Find where the given text appears and provide that cell's center as (X, Y) coordinate. 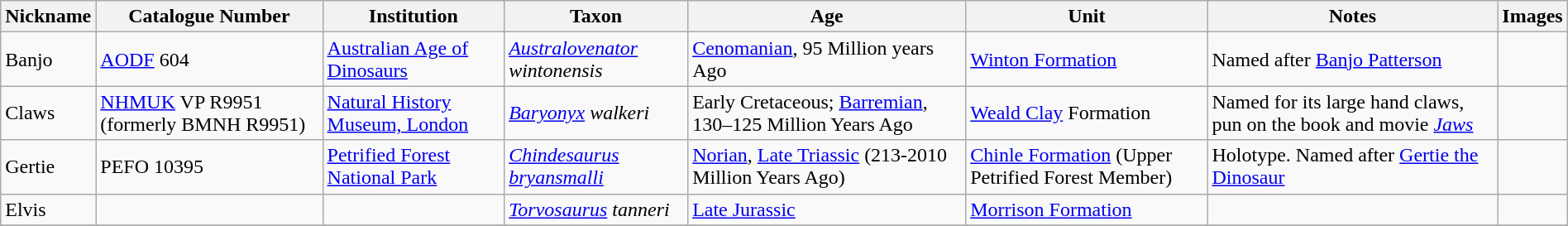
Weald Clay Formation (1087, 113)
Institution (414, 17)
Unit (1087, 17)
Early Cretaceous; Barremian, 130–125 Million Years Ago (827, 113)
Norian, Late Triassic (213-2010 Million Years Ago) (827, 167)
Chindesaurus bryansmalli (596, 167)
Torvosaurus tanneri (596, 209)
NHMUK VP R9951 (formerly BMNH R9951) (209, 113)
Natural History Museum, London (414, 113)
Images (1532, 17)
Notes (1353, 17)
PEFO 10395 (209, 167)
Baryonyx walkeri (596, 113)
Winton Formation (1087, 60)
Morrison Formation (1087, 209)
Gertie (48, 167)
Nickname (48, 17)
Late Jurassic (827, 209)
Elvis (48, 209)
Named for its large hand claws, pun on the book and movie Jaws (1353, 113)
AODF 604 (209, 60)
Banjo (48, 60)
Petrified Forest National Park (414, 167)
Cenomanian, 95 Million years Ago (827, 60)
Australian Age of Dinosaurs (414, 60)
Claws (48, 113)
Catalogue Number (209, 17)
Chinle Formation (Upper Petrified Forest Member) (1087, 167)
Named after Banjo Patterson (1353, 60)
Holotype. Named after Gertie the Dinosaur (1353, 167)
Taxon (596, 17)
Age (827, 17)
Australovenator wintonensis (596, 60)
